Find where the given text appears and provide that cell's center as (X, Y) coordinate. 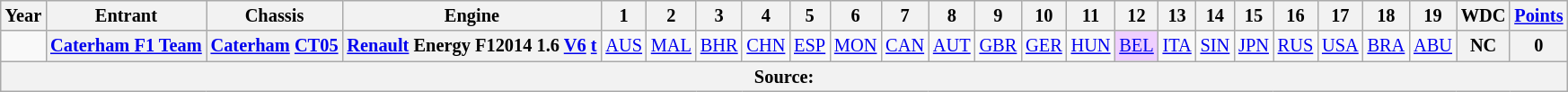
SIN (1216, 46)
BRA (1387, 46)
WDC (1484, 15)
Renault Energy F12014 1.6 V6 t (471, 46)
GER (1044, 46)
5 (810, 15)
11 (1091, 15)
MAL (672, 46)
12 (1136, 15)
18 (1387, 15)
AUT (952, 46)
NC (1484, 46)
10 (1044, 15)
CAN (905, 46)
0 (1538, 46)
7 (905, 15)
19 (1433, 15)
Source: (785, 77)
4 (765, 15)
USA (1340, 46)
BHR (719, 46)
Entrant (126, 15)
CHN (765, 46)
Chassis (275, 15)
RUS (1295, 46)
Points (1538, 15)
16 (1295, 15)
MON (855, 46)
ITA (1177, 46)
ABU (1433, 46)
9 (999, 15)
15 (1254, 15)
Caterham F1 Team (126, 46)
1 (623, 15)
Caterham CT05 (275, 46)
JPN (1254, 46)
6 (855, 15)
Year (23, 15)
8 (952, 15)
AUS (623, 46)
13 (1177, 15)
HUN (1091, 46)
17 (1340, 15)
Engine (471, 15)
BEL (1136, 46)
ESP (810, 46)
14 (1216, 15)
GBR (999, 46)
2 (672, 15)
3 (719, 15)
